Provide the (X, Y) coordinate of the cell's center where the given text is located.  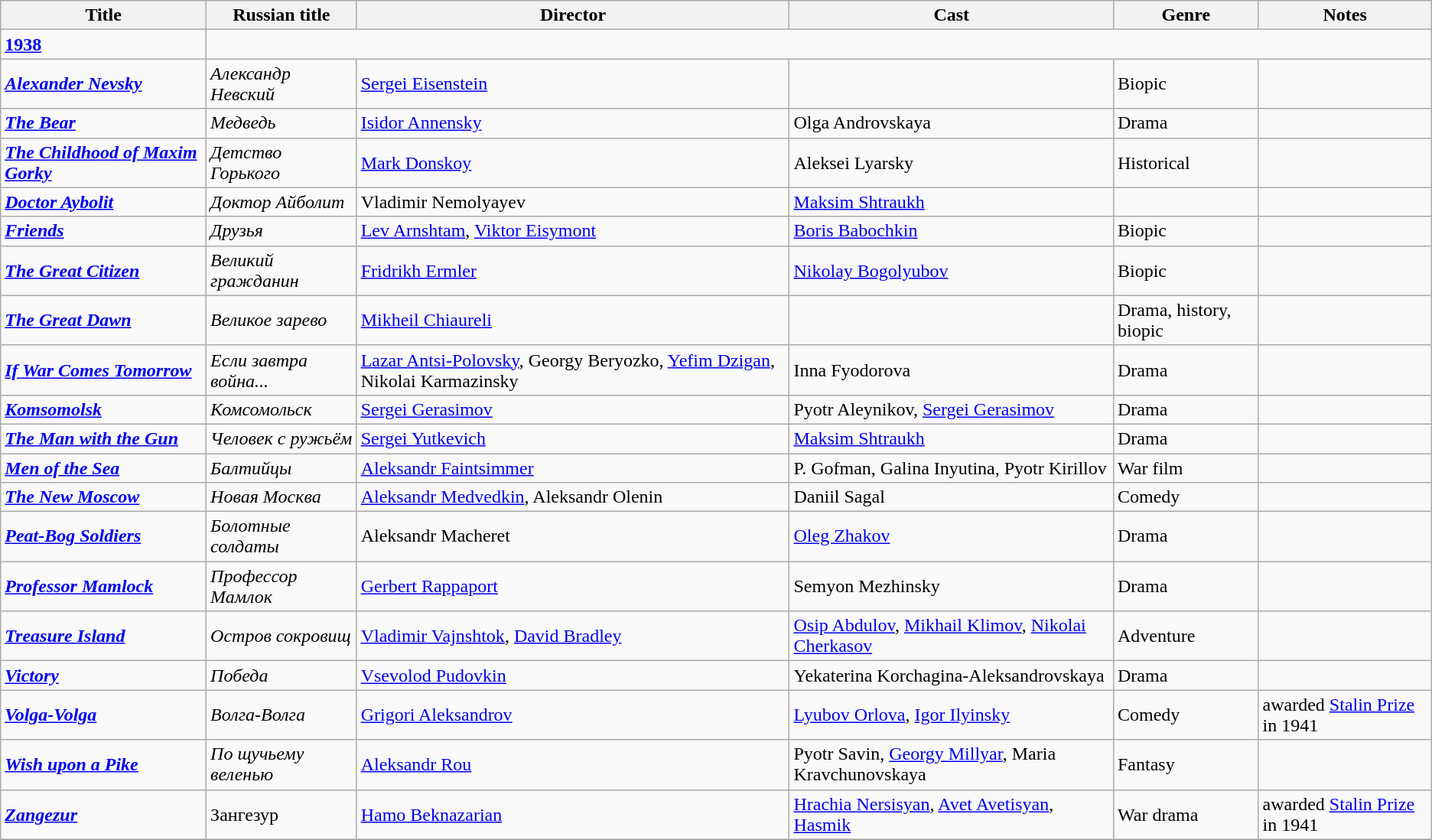
Yekaterina Korchagina-Aleksandrovskaya (952, 676)
War drama (1186, 814)
Великий гражданин (282, 271)
Nikolay Bogolyubov (952, 271)
P. Gofman, Galina Inyutina, Pyotr Kirillov (952, 467)
Sergei Gerasimov (573, 409)
По щучьему веленью (282, 765)
Медведь (282, 123)
Остров сокровищ (282, 637)
Hamo Beknazarian (573, 814)
Semyon Mezhinsky (952, 586)
The Great Citizen (104, 271)
Victory (104, 676)
Doctor Aybolit (104, 202)
Isidor Annensky (573, 123)
Новая Москва (282, 497)
Professor Mamlock (104, 586)
Lev Arnshtam, Viktor Eisymont (573, 231)
Aleksandr Rou (573, 765)
Zangezur (104, 814)
Mikheil Chiaureli (573, 320)
The Bear (104, 123)
Title (104, 15)
Mark Donskoy (573, 162)
War film (1186, 467)
1938 (104, 44)
Комсомольск (282, 409)
Hrachia Nersisyan, Avet Avetisyan, Hasmik (952, 814)
Vladimir Vajnshtok, David Bradley (573, 637)
Aleksei Lyarsky (952, 162)
Genre (1186, 15)
Aleksandr Macheret (573, 537)
Treasure Island (104, 637)
Болотные солдаты (282, 537)
Aleksandr Faintsimmer (573, 467)
Sergei Eisenstein (573, 84)
Notes (1345, 15)
Inna Fyodorova (952, 370)
The New Moscow (104, 497)
Historical (1186, 162)
Sergei Yutkevich (573, 438)
Доктор Айболит (282, 202)
Великое зарево (282, 320)
Vsevolod Pudovkin (573, 676)
Волга-Волга (282, 715)
Победа (282, 676)
Fridrikh Ermler (573, 271)
Friends (104, 231)
Russian title (282, 15)
Lazar Antsi-Polovsky, Georgy Beryozko, Yefim Dzigan, Nikolai Karmazinsky (573, 370)
Men of the Sea (104, 467)
Olga Androvskaya (952, 123)
Volga-Volga (104, 715)
Oleg Zhakov (952, 537)
Boris Babochkin (952, 231)
The Childhood of Maxim Gorky (104, 162)
Aleksandr Medvedkin, Aleksandr Olenin (573, 497)
If War Comes Tomorrow (104, 370)
Зангезур (282, 814)
Друзья (282, 231)
The Man with the Gun (104, 438)
Komsomolsk (104, 409)
Peat-Bog Soldiers (104, 537)
Pyotr Savin, Georgy Millyar, Maria Kravchunovskaya (952, 765)
Daniil Sagal (952, 497)
Wish upon a Pike (104, 765)
Александр Невский (282, 84)
Grigori Aleksandrov (573, 715)
The Great Dawn (104, 320)
Человек с ружьём (282, 438)
Fantasy (1186, 765)
Если завтра война... (282, 370)
Cast (952, 15)
Osip Abdulov, Mikhail Klimov, Nikolai Cherkasov (952, 637)
Балтийцы (282, 467)
Alexander Nevsky (104, 84)
Lyubov Orlova, Igor Ilyinsky (952, 715)
Gerbert Rappaport (573, 586)
Vladimir Nemolyayev (573, 202)
Drama, history, biopic (1186, 320)
Профессор Мамлок (282, 586)
Director (573, 15)
Adventure (1186, 637)
Детство Горького (282, 162)
Pyotr Aleynikov, Sergei Gerasimov (952, 409)
